Find where the given text appears and provide that cell's center as [X, Y] coordinate. 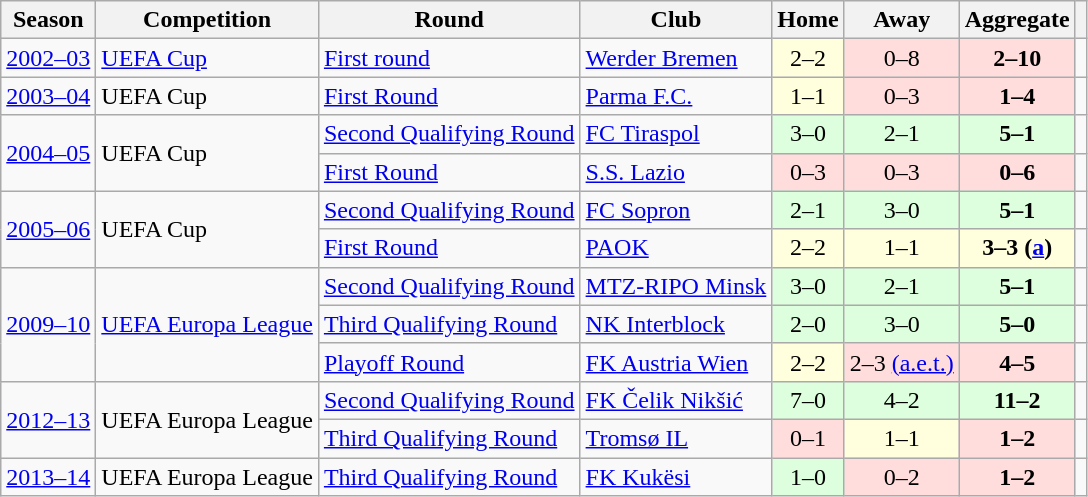
2–10 [1017, 58]
S.S. Lazio [676, 172]
0–1 [808, 438]
Club [676, 20]
2012–13 [48, 419]
2005–06 [48, 229]
Werder Bremen [676, 58]
0–2 [902, 477]
Playoff Round [449, 362]
3–3 (a) [1017, 248]
4–2 [902, 400]
Away [902, 20]
1–4 [1017, 96]
FC Tiraspol [676, 134]
2003–04 [48, 96]
FK Čelik Nikšić [676, 400]
4–5 [1017, 362]
FC Sopron [676, 210]
0–6 [1017, 172]
2002–03 [48, 58]
7–0 [808, 400]
PAOK [676, 248]
FK Austria Wien [676, 362]
Competition [208, 20]
2009–10 [48, 324]
Round [449, 20]
Home [808, 20]
5–0 [1017, 324]
NK Interblock [676, 324]
0–8 [902, 58]
11–2 [1017, 400]
MTZ-RIPO Minsk [676, 286]
Season [48, 20]
2013–14 [48, 477]
2–0 [808, 324]
Tromsø IL [676, 438]
2004–05 [48, 153]
Aggregate [1017, 20]
2–3 (a.e.t.) [902, 362]
First round [449, 58]
Parma F.C. [676, 96]
FK Kukësi [676, 477]
1–0 [808, 477]
